Output the (x, y) coordinate of the center of the cell containing the given text.  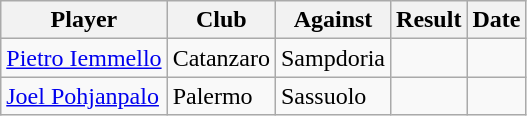
Pietro Iemmello (84, 58)
Sassuolo (332, 96)
Player (84, 20)
Joel Pohjanpalo (84, 96)
Date (496, 20)
Catanzaro (221, 58)
Club (221, 20)
Palermo (221, 96)
Sampdoria (332, 58)
Result (429, 20)
Against (332, 20)
